Pinpoint the cell where the given text exists, returning its [x, y] midpoint coordinate. 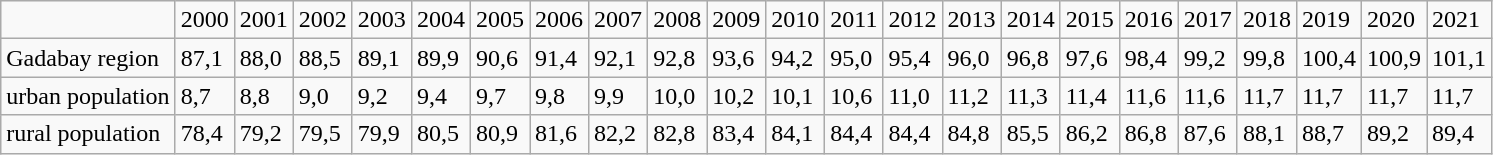
2007 [618, 20]
11,4 [1090, 96]
80,5 [440, 134]
10,6 [854, 96]
2019 [1328, 20]
89,9 [440, 58]
2017 [1208, 20]
2001 [264, 20]
9,7 [500, 96]
89,4 [1460, 134]
96,0 [972, 58]
78,4 [204, 134]
97,6 [1090, 58]
91,4 [560, 58]
94,2 [796, 58]
84,1 [796, 134]
2018 [1266, 20]
88,7 [1328, 134]
84,8 [972, 134]
101,1 [1460, 58]
81,6 [560, 134]
2000 [204, 20]
89,2 [1394, 134]
8,7 [204, 96]
89,1 [382, 58]
82,2 [618, 134]
100,9 [1394, 58]
2002 [322, 20]
95,0 [854, 58]
96,8 [1030, 58]
2012 [912, 20]
99,8 [1266, 58]
2005 [500, 20]
10,0 [678, 96]
88,0 [264, 58]
11,0 [912, 96]
87,6 [1208, 134]
83,4 [736, 134]
2011 [854, 20]
9,9 [618, 96]
9,4 [440, 96]
88,5 [322, 58]
2006 [560, 20]
80,9 [500, 134]
86,8 [1148, 134]
2013 [972, 20]
92,1 [618, 58]
2014 [1030, 20]
11,2 [972, 96]
87,1 [204, 58]
Gadabay region [88, 58]
79,2 [264, 134]
99,2 [1208, 58]
93,6 [736, 58]
2015 [1090, 20]
88,1 [1266, 134]
82,8 [678, 134]
98,4 [1148, 58]
rural population [88, 134]
2004 [440, 20]
2020 [1394, 20]
9,2 [382, 96]
79,9 [382, 134]
2008 [678, 20]
urban population [88, 96]
2009 [736, 20]
92,8 [678, 58]
2016 [1148, 20]
8,8 [264, 96]
79,5 [322, 134]
9,8 [560, 96]
90,6 [500, 58]
86,2 [1090, 134]
85,5 [1030, 134]
10,1 [796, 96]
2021 [1460, 20]
2010 [796, 20]
11,3 [1030, 96]
2003 [382, 20]
9,0 [322, 96]
10,2 [736, 96]
100,4 [1328, 58]
95,4 [912, 58]
